Capture the cell that displays the provided text and extract its (X, Y) central coordinate. 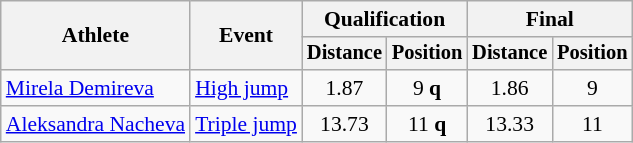
11 (592, 124)
1.86 (510, 88)
Mirela Demireva (96, 88)
1.87 (344, 88)
9 q (427, 88)
13.73 (344, 124)
Event (246, 36)
High jump (246, 88)
Final (550, 19)
Qualification (384, 19)
13.33 (510, 124)
11 q (427, 124)
Aleksandra Nacheva (96, 124)
Athlete (96, 36)
Triple jump (246, 124)
9 (592, 88)
